Detect which cell encompasses the target text, then output its [x, y] center coordinate. 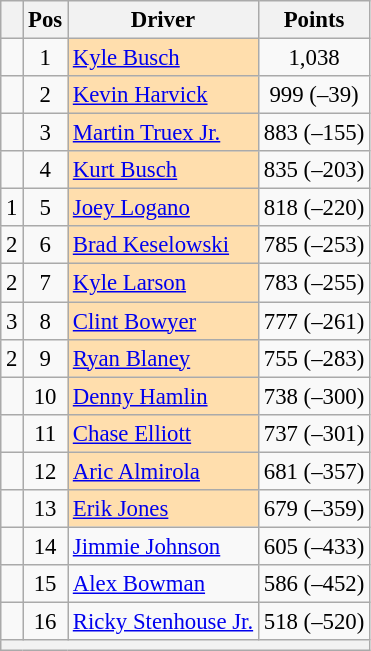
Aric Almirola [164, 471]
Kyle Busch [164, 58]
586 (–452) [314, 584]
738 (–300) [314, 396]
1,038 [314, 58]
999 (–39) [314, 95]
6 [46, 245]
10 [46, 396]
755 (–283) [314, 358]
Clint Bowyer [164, 321]
8 [46, 321]
15 [46, 584]
Chase Elliott [164, 433]
Pos [46, 20]
605 (–433) [314, 546]
7 [46, 283]
Points [314, 20]
818 (–220) [314, 208]
681 (–357) [314, 471]
9 [46, 358]
Driver [164, 20]
Kurt Busch [164, 170]
783 (–255) [314, 283]
Martin Truex Jr. [164, 133]
11 [46, 433]
Denny Hamlin [164, 396]
785 (–253) [314, 245]
Joey Logano [164, 208]
777 (–261) [314, 321]
835 (–203) [314, 170]
Kevin Harvick [164, 95]
5 [46, 208]
12 [46, 471]
679 (–359) [314, 509]
Ryan Blaney [164, 358]
4 [46, 170]
Ricky Stenhouse Jr. [164, 621]
16 [46, 621]
Jimmie Johnson [164, 546]
883 (–155) [314, 133]
737 (–301) [314, 433]
518 (–520) [314, 621]
Kyle Larson [164, 283]
13 [46, 509]
14 [46, 546]
Erik Jones [164, 509]
Brad Keselowski [164, 245]
Alex Bowman [164, 584]
